Find where the given text appears and provide that cell's center as [X, Y] coordinate. 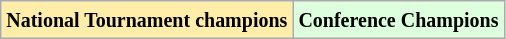
National Tournament champions [147, 20]
Conference Champions [398, 20]
